From the cell containing the given text, extract its center point as [X, Y] coordinate. 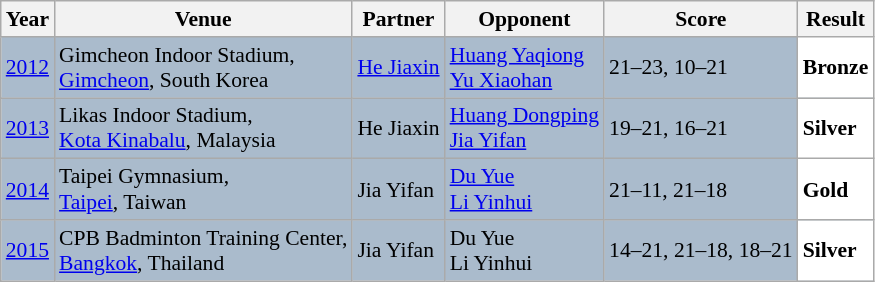
2014 [28, 190]
2015 [28, 250]
Partner [398, 19]
2013 [28, 128]
14–21, 21–18, 18–21 [701, 250]
Huang Dongping Jia Yifan [524, 128]
Huang Yaqiong Yu Xiaohan [524, 68]
Venue [203, 19]
Result [836, 19]
Bronze [836, 68]
21–23, 10–21 [701, 68]
Opponent [524, 19]
2012 [28, 68]
CPB Badminton Training Center,Bangkok, Thailand [203, 250]
Likas Indoor Stadium,Kota Kinabalu, Malaysia [203, 128]
Year [28, 19]
21–11, 21–18 [701, 190]
Score [701, 19]
19–21, 16–21 [701, 128]
Taipei Gymnasium,Taipei, Taiwan [203, 190]
Gold [836, 190]
Gimcheon Indoor Stadium,Gimcheon, South Korea [203, 68]
